Return [X, Y] of the center of cell containing provided text 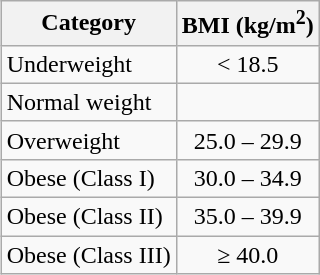
Obese (Class II) [88, 217]
Normal weight [88, 102]
≥ 40.0 [248, 255]
BMI (kg/m2) [248, 24]
25.0 – 29.9 [248, 140]
Underweight [88, 64]
Category [88, 24]
Obese (Class I) [88, 178]
35.0 – 39.9 [248, 217]
Obese (Class III) [88, 255]
30.0 – 34.9 [248, 178]
< 18.5 [248, 64]
Overweight [88, 140]
